Return (X, Y) of the center of cell containing provided text 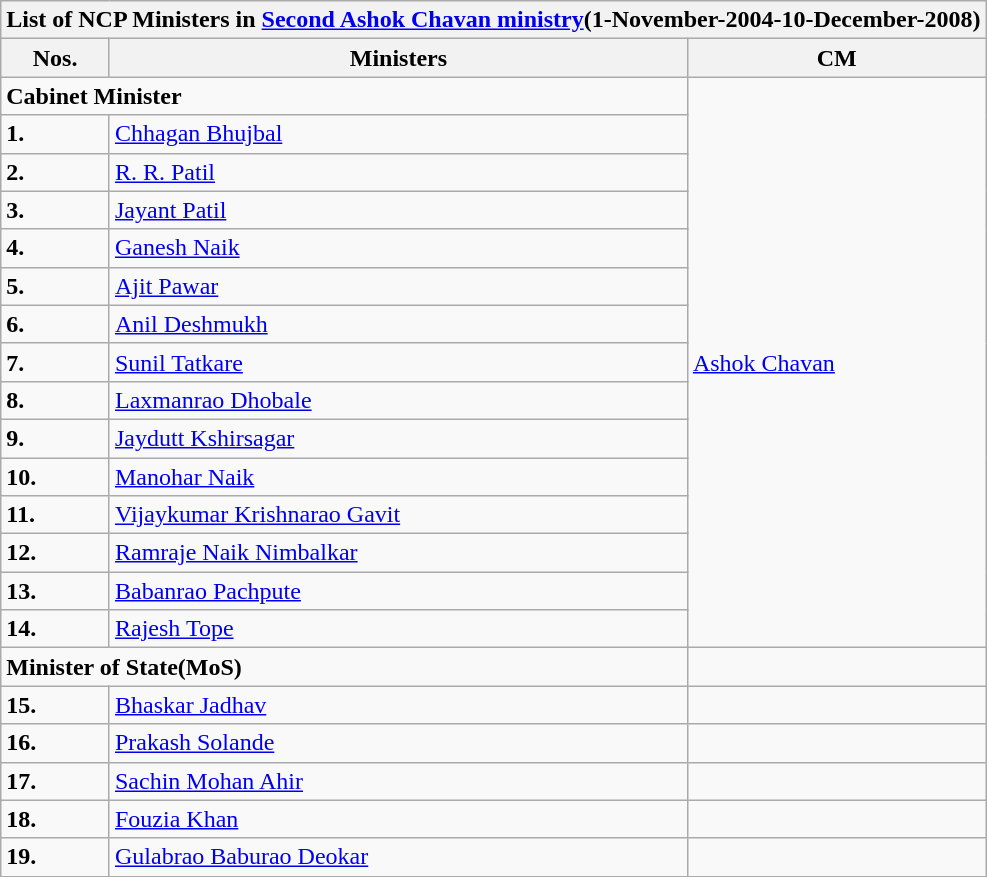
13. (56, 591)
9. (56, 438)
Ajit Pawar (398, 286)
Sachin Mohan Ahir (398, 781)
Sunil Tatkare (398, 362)
3. (56, 210)
R. R. Patil (398, 172)
Vijaykumar Krishnarao Gavit (398, 515)
Jayant Patil (398, 210)
1. (56, 134)
Nos. (56, 58)
Ashok Chavan (836, 362)
Manohar Naik (398, 477)
Gulabrao Baburao Deokar (398, 857)
Laxmanrao Dhobale (398, 400)
15. (56, 705)
8. (56, 400)
Rajesh Tope (398, 629)
Jaydutt Kshirsagar (398, 438)
11. (56, 515)
17. (56, 781)
Chhagan Bhujbal (398, 134)
12. (56, 553)
Ganesh Naik (398, 248)
Minister of State(MoS) (344, 667)
16. (56, 743)
4. (56, 248)
18. (56, 819)
14. (56, 629)
Prakash Solande (398, 743)
Ramraje Naik Nimbalkar (398, 553)
2. (56, 172)
Bhaskar Jadhav (398, 705)
Babanrao Pachpute (398, 591)
CM (836, 58)
19. (56, 857)
List of NCP Ministers in Second Ashok Chavan ministry(1-November-2004-10-December-2008) (494, 20)
Fouzia Khan (398, 819)
5. (56, 286)
10. (56, 477)
Ministers (398, 58)
7. (56, 362)
Cabinet Minister (344, 96)
Anil Deshmukh (398, 324)
6. (56, 324)
